From the cell containing the given text, extract its center point as (X, Y) coordinate. 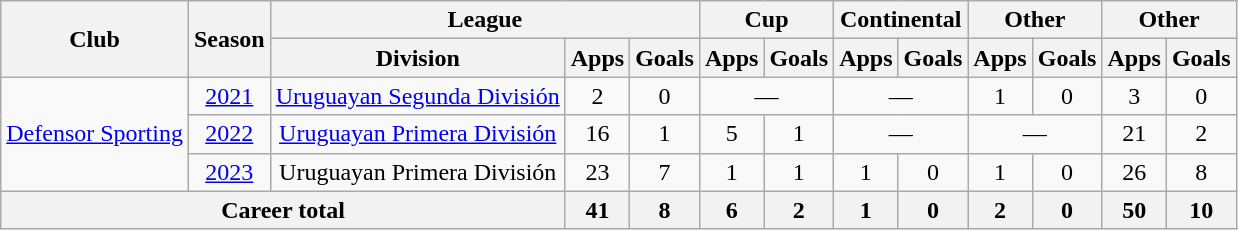
Cup (766, 20)
Division (418, 58)
41 (597, 210)
2023 (229, 172)
Uruguayan Segunda División (418, 96)
2021 (229, 96)
Club (95, 39)
Defensor Sporting (95, 134)
6 (731, 210)
Season (229, 39)
Career total (283, 210)
5 (731, 134)
2022 (229, 134)
23 (597, 172)
3 (1134, 96)
21 (1134, 134)
16 (597, 134)
26 (1134, 172)
10 (1201, 210)
7 (665, 172)
Continental (901, 20)
50 (1134, 210)
League (484, 20)
